From the cell containing the given text, extract its center point as (x, y) coordinate. 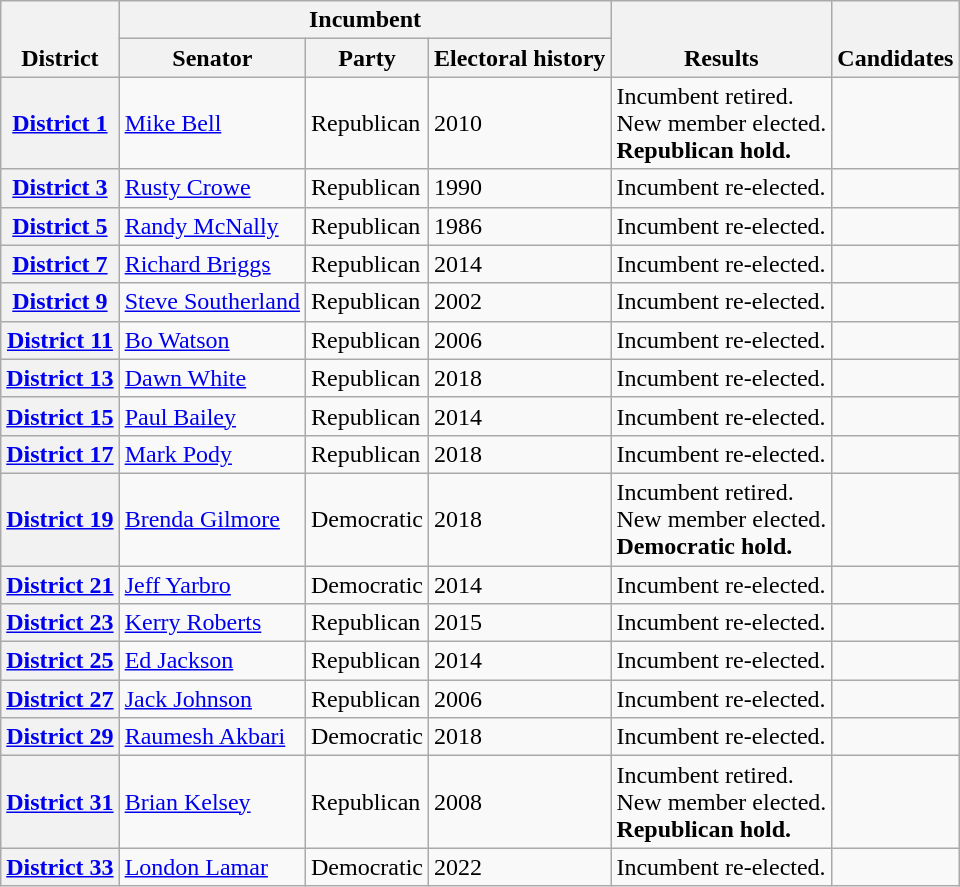
Bo Watson (212, 340)
Electoral history (519, 58)
Incumbent retired.New member elected.Democratic hold. (722, 519)
Paul Bailey (212, 416)
2022 (519, 867)
Jack Johnson (212, 699)
Brenda Gilmore (212, 519)
District 3 (60, 188)
District 17 (60, 454)
District 15 (60, 416)
District 19 (60, 519)
Mark Pody (212, 454)
District 33 (60, 867)
2002 (519, 302)
Results (722, 39)
2008 (519, 802)
District 1 (60, 123)
Steve Southerland (212, 302)
Party (366, 58)
Rusty Crowe (212, 188)
1986 (519, 226)
Randy McNally (212, 226)
Candidates (896, 39)
District 11 (60, 340)
Brian Kelsey (212, 802)
Richard Briggs (212, 264)
District 21 (60, 585)
District 25 (60, 661)
District 29 (60, 737)
District 13 (60, 378)
Raumesh Akbari (212, 737)
1990 (519, 188)
District 31 (60, 802)
Mike Bell (212, 123)
District 5 (60, 226)
Senator (212, 58)
Jeff Yarbro (212, 585)
District (60, 39)
Ed Jackson (212, 661)
Incumbent (365, 20)
Dawn White (212, 378)
District 23 (60, 623)
District 7 (60, 264)
Kerry Roberts (212, 623)
District 27 (60, 699)
District 9 (60, 302)
2010 (519, 123)
London Lamar (212, 867)
2015 (519, 623)
